Identify which cell holds the provided text, then report its [x, y] central coordinate. 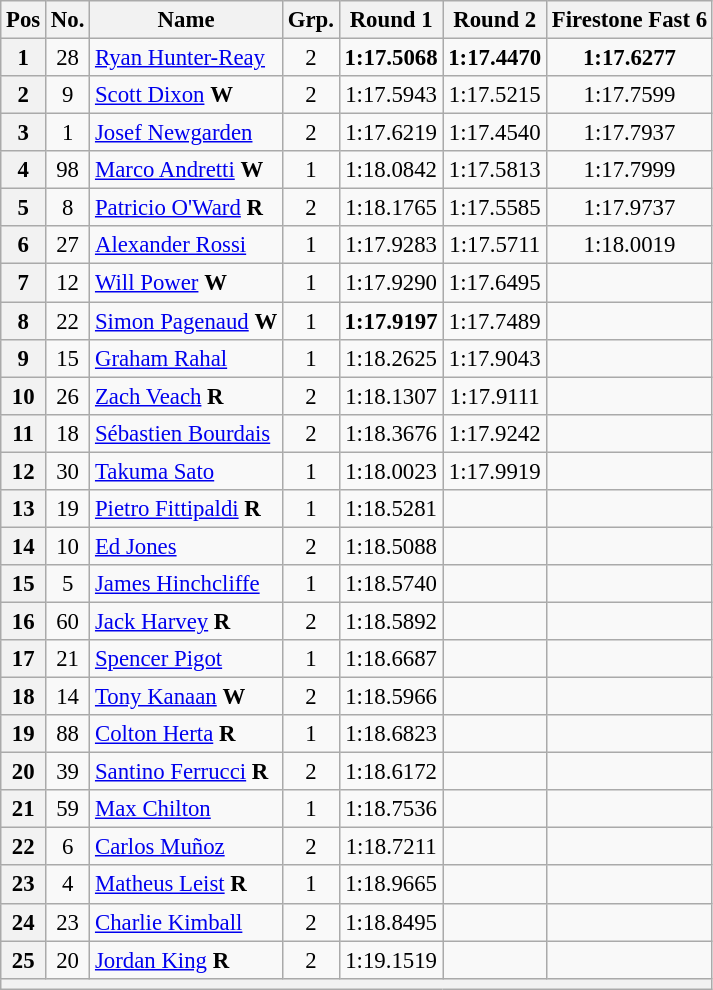
1:17.9283 [391, 245]
11 [24, 433]
1:17.4470 [495, 58]
1:19.1519 [391, 960]
59 [68, 809]
Scott Dixon W [186, 95]
1:18.3676 [391, 433]
1:17.9737 [630, 208]
Simon Pagenaud W [186, 321]
16 [24, 621]
1:17.5585 [495, 208]
26 [68, 396]
1:17.5813 [495, 170]
Charlie Kimball [186, 922]
Will Power W [186, 283]
1:17.9242 [495, 433]
1:18.7211 [391, 847]
7 [24, 283]
1:18.6172 [391, 772]
Jack Harvey R [186, 621]
25 [24, 960]
Patricio O'Ward R [186, 208]
60 [68, 621]
1:17.5711 [495, 245]
Alexander Rossi [186, 245]
Colton Herta R [186, 734]
Grp. [310, 20]
Sébastien Bourdais [186, 433]
1:17.6495 [495, 283]
1:17.7489 [495, 321]
1:18.5088 [391, 546]
Pietro Fittipaldi R [186, 509]
13 [24, 509]
Ryan Hunter-Reay [186, 58]
Spencer Pigot [186, 659]
98 [68, 170]
Round 1 [391, 20]
88 [68, 734]
1:17.9290 [391, 283]
1:17.9043 [495, 358]
1:17.9111 [495, 396]
Firestone Fast 6 [630, 20]
1:18.0019 [630, 245]
James Hinchcliffe [186, 584]
1:18.2625 [391, 358]
Takuma Sato [186, 471]
1:17.6277 [630, 58]
1:17.9197 [391, 321]
1:18.0842 [391, 170]
Carlos Muñoz [186, 847]
1:18.8495 [391, 922]
1:18.6687 [391, 659]
Matheus Leist R [186, 885]
1:18.0023 [391, 471]
Round 2 [495, 20]
1:18.9665 [391, 885]
1:17.6219 [391, 133]
1:17.7599 [630, 95]
1:17.5943 [391, 95]
Graham Rahal [186, 358]
Ed Jones [186, 546]
1:18.5892 [391, 621]
Santino Ferrucci R [186, 772]
Name [186, 20]
Zach Veach R [186, 396]
Max Chilton [186, 809]
28 [68, 58]
1:17.5068 [391, 58]
1:18.1765 [391, 208]
Tony Kanaan W [186, 697]
27 [68, 245]
1:18.1307 [391, 396]
1:17.5215 [495, 95]
24 [24, 922]
1:17.7937 [630, 133]
Pos [24, 20]
No. [68, 20]
30 [68, 471]
1:17.7999 [630, 170]
Marco Andretti W [186, 170]
1:18.5966 [391, 697]
Josef Newgarden [186, 133]
1:17.4540 [495, 133]
Jordan King R [186, 960]
1:18.6823 [391, 734]
1:18.5281 [391, 509]
1:18.5740 [391, 584]
1:17.9919 [495, 471]
39 [68, 772]
3 [24, 133]
17 [24, 659]
1:18.7536 [391, 809]
